Identify which cell holds the provided text, then report its [X, Y] central coordinate. 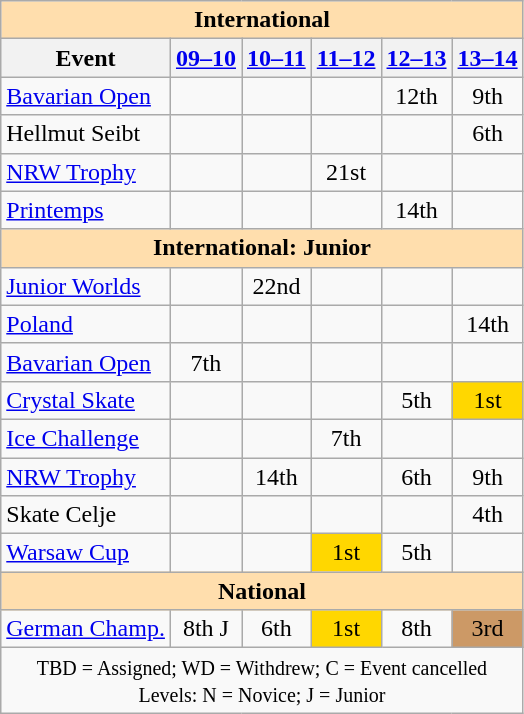
Hellmut Seibt [86, 134]
Poland [86, 324]
International: Junior [262, 248]
Event [86, 58]
German Champ. [86, 629]
12th [416, 96]
3rd [488, 629]
National [262, 591]
Crystal Skate [86, 400]
International [262, 20]
13–14 [488, 58]
22nd [277, 286]
TBD = Assigned; WD = Withdrew; C = Event cancelled Levels: N = Novice; J = Junior [262, 680]
11–12 [346, 58]
12–13 [416, 58]
4th [488, 515]
8th J [206, 629]
09–10 [206, 58]
Warsaw Cup [86, 553]
Skate Celje [86, 515]
Printemps [86, 210]
Junior Worlds [86, 286]
21st [346, 172]
10–11 [277, 58]
Ice Challenge [86, 438]
8th [416, 629]
